Output the [x, y] coordinate of the center of the cell containing the given text.  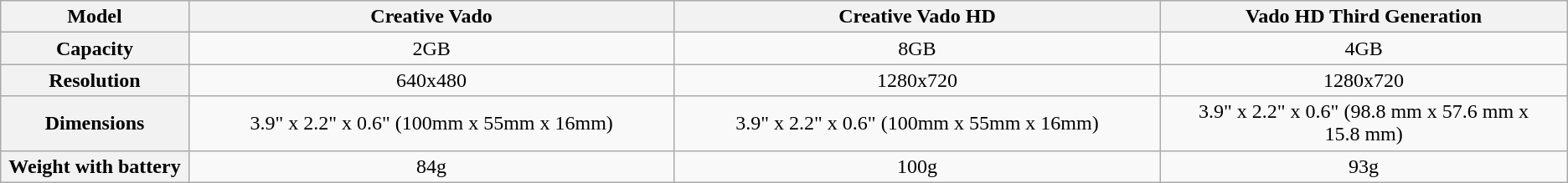
Creative Vado HD [917, 17]
2GB [431, 48]
Capacity [95, 48]
100g [917, 166]
Weight with battery [95, 166]
Dimensions [95, 124]
4GB [1364, 48]
Model [95, 17]
Vado HD Third Generation [1364, 17]
Creative Vado [431, 17]
3.9" x 2.2" x 0.6" (98.8 mm x 57.6 mm x 15.8 mm) [1364, 124]
93g [1364, 166]
Resolution [95, 80]
640x480 [431, 80]
84g [431, 166]
8GB [917, 48]
